Pinpoint the cell where the given text exists, returning its (x, y) midpoint coordinate. 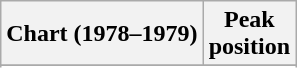
Chart (1978–1979) (102, 34)
Peakposition (249, 34)
